Find where the given text appears and provide that cell's center as (X, Y) coordinate. 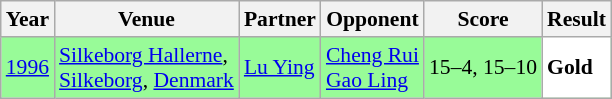
Cheng Rui Gao Ling (372, 68)
1996 (28, 68)
Opponent (372, 19)
15–4, 15–10 (483, 68)
Score (483, 19)
Venue (146, 19)
Result (576, 19)
Year (28, 19)
Partner (280, 19)
Silkeborg Hallerne,Silkeborg, Denmark (146, 68)
Lu Ying (280, 68)
Gold (576, 68)
